For the text-containing cell, return its midpoint in [X, Y] coordinate format. 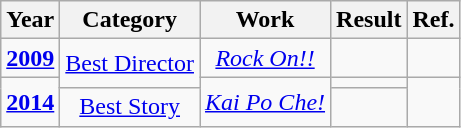
Result [369, 20]
Best Director [130, 64]
Rock On!! [266, 58]
Ref. [434, 20]
2014 [30, 102]
Year [30, 20]
Kai Po Che! [266, 102]
2009 [30, 58]
Best Story [130, 107]
Category [130, 20]
Work [266, 20]
